Determine the [X, Y] coordinate at the center of the cell enclosing the given text.  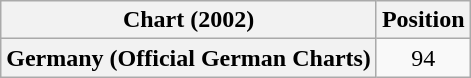
94 [423, 58]
Chart (2002) [189, 20]
Position [423, 20]
Germany (Official German Charts) [189, 58]
